Capture the cell that displays the provided text and extract its (X, Y) central coordinate. 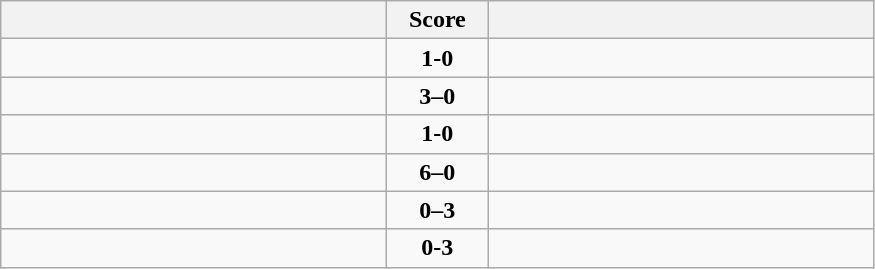
3–0 (438, 96)
Score (438, 20)
0–3 (438, 210)
0-3 (438, 248)
6–0 (438, 172)
